For the text-containing cell, return its midpoint in [X, Y] coordinate format. 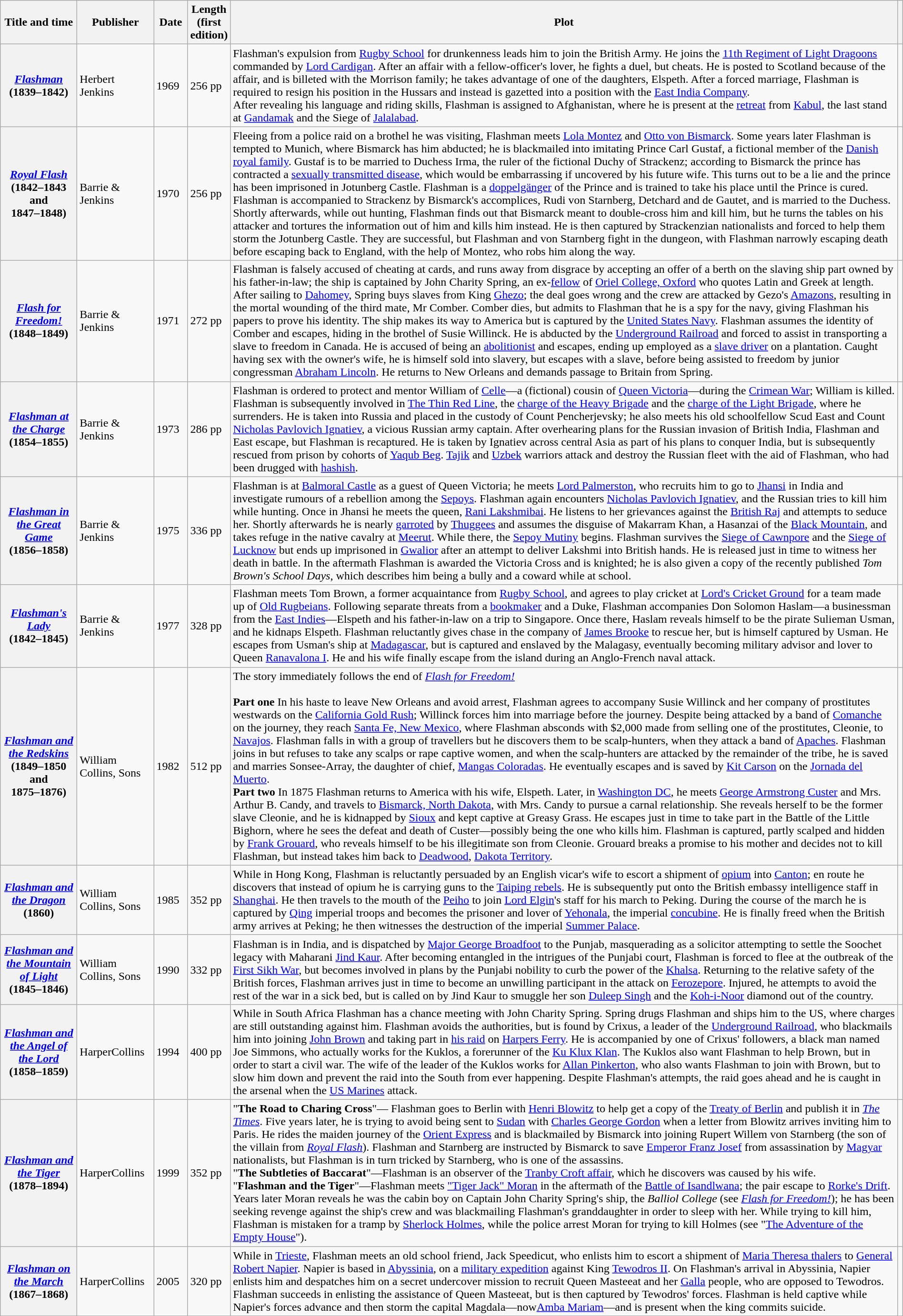
Flashman and the Tiger(1878–1894) [39, 1173]
Herbert Jenkins [115, 86]
Flashman in the Great Game(1856–1858) [39, 530]
512 pp [209, 766]
Flashman's Lady(1842–1845) [39, 626]
Publisher [115, 22]
Flashman(1839–1842) [39, 86]
Length (first edition) [209, 22]
Flashman and the Redskins(1849–1850 and 1875–1876) [39, 766]
1994 [171, 1052]
1969 [171, 86]
1977 [171, 626]
1975 [171, 530]
1990 [171, 969]
328 pp [209, 626]
Flashman and the Mountain of Light(1845–1846) [39, 969]
Plot [564, 22]
1985 [171, 900]
336 pp [209, 530]
320 pp [209, 1281]
Flashman on the March(1867–1868) [39, 1281]
1971 [171, 321]
Flashman and the Dragon(1860) [39, 900]
286 pp [209, 429]
Flash for Freedom!(1848–1849) [39, 321]
Flashman and the Angel of the Lord(1858–1859) [39, 1052]
1999 [171, 1173]
1973 [171, 429]
1982 [171, 766]
Title and time [39, 22]
Flashman at the Charge(1854–1855) [39, 429]
400 pp [209, 1052]
272 pp [209, 321]
Date [171, 22]
1970 [171, 193]
Royal Flash(1842–1843 and 1847–1848) [39, 193]
332 pp [209, 969]
2005 [171, 1281]
